Search for the cell housing the specified text and yield its [x, y] center coordinate. 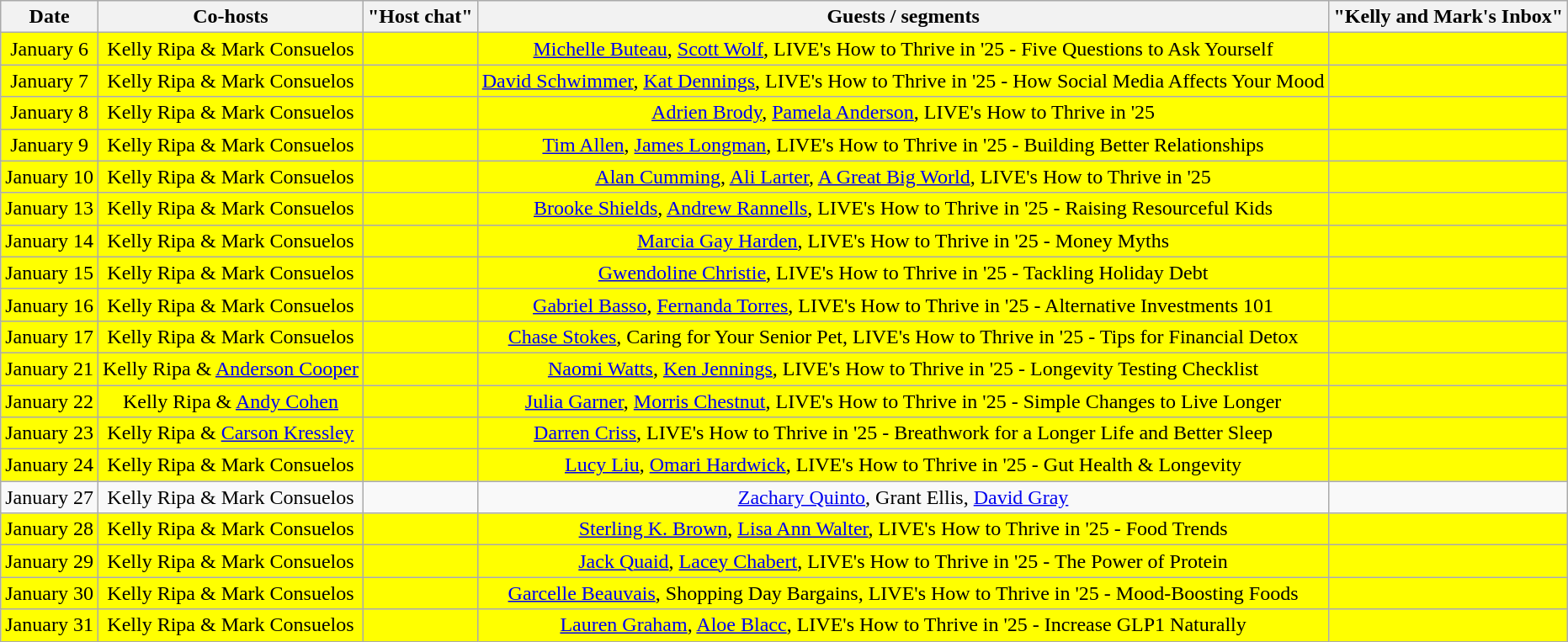
Kelly Ripa & Andy Cohen [231, 401]
Sterling K. Brown, Lisa Ann Walter, LIVE's How to Thrive in '25 - Food Trends [903, 529]
Co-hosts [231, 17]
January 15 [50, 273]
"Host chat" [420, 17]
January 24 [50, 465]
January 27 [50, 497]
Brooke Shields, Andrew Rannells, LIVE's How to Thrive in '25 - Raising Resourceful Kids [903, 209]
January 7 [50, 81]
January 30 [50, 593]
January 8 [50, 113]
Adrien Brody, Pamela Anderson, LIVE's How to Thrive in '25 [903, 113]
Tim Allen, James Longman, LIVE's How to Thrive in '25 - Building Better Relationships [903, 145]
Julia Garner, Morris Chestnut, LIVE's How to Thrive in '25 - Simple Changes to Live Longer [903, 401]
January 29 [50, 561]
January 13 [50, 209]
Gabriel Basso, Fernanda Torres, LIVE's How to Thrive in '25 - Alternative Investments 101 [903, 305]
Michelle Buteau, Scott Wolf, LIVE's How to Thrive in '25 - Five Questions to Ask Yourself [903, 49]
Chase Stokes, Caring for Your Senior Pet, LIVE's How to Thrive in '25 - Tips for Financial Detox [903, 337]
Alan Cumming, Ali Larter, A Great Big World, LIVE's How to Thrive in '25 [903, 177]
Gwendoline Christie, LIVE's How to Thrive in '25 - Tackling Holiday Debt [903, 273]
January 14 [50, 241]
Kelly Ripa & Anderson Cooper [231, 369]
Naomi Watts, Ken Jennings, LIVE's How to Thrive in '25 - Longevity Testing Checklist [903, 369]
January 9 [50, 145]
David Schwimmer, Kat Dennings, LIVE's How to Thrive in '25 - How Social Media Affects Your Mood [903, 81]
January 10 [50, 177]
Darren Criss, LIVE's How to Thrive in '25 - Breathwork for a Longer Life and Better Sleep [903, 433]
Zachary Quinto, Grant Ellis, David Gray [903, 497]
January 28 [50, 529]
Garcelle Beauvais, Shopping Day Bargains, LIVE's How to Thrive in '25 - Mood-Boosting Foods [903, 593]
January 22 [50, 401]
Guests / segments [903, 17]
Jack Quaid, Lacey Chabert, LIVE's How to Thrive in '25 - The Power of Protein [903, 561]
Marcia Gay Harden, LIVE's How to Thrive in '25 - Money Myths [903, 241]
January 31 [50, 625]
January 17 [50, 337]
January 6 [50, 49]
"Kelly and Mark's Inbox" [1448, 17]
January 21 [50, 369]
Date [50, 17]
January 23 [50, 433]
Kelly Ripa & Carson Kressley [231, 433]
Lucy Liu, Omari Hardwick, LIVE's How to Thrive in '25 - Gut Health & Longevity [903, 465]
January 16 [50, 305]
Lauren Graham, Aloe Blacc, LIVE's How to Thrive in '25 - Increase GLP1 Naturally [903, 625]
